Output the (X, Y) coordinate of the center of the cell containing the given text.  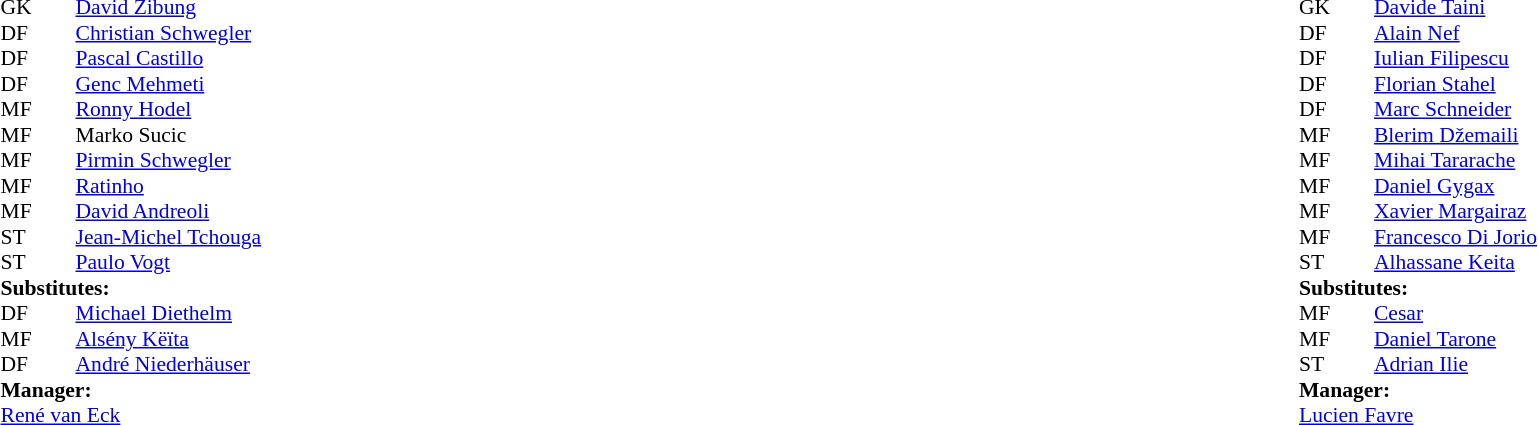
Michael Diethelm (169, 313)
Ratinho (169, 186)
Genc Mehmeti (169, 84)
André Niederhäuser (169, 365)
Alsény Këïta (169, 339)
Daniel Gygax (1456, 186)
Francesco Di Jorio (1456, 237)
Alhassane Keita (1456, 263)
Iulian Filipescu (1456, 59)
Adrian Ilie (1456, 365)
Pirmin Schwegler (169, 161)
Florian Stahel (1456, 84)
Marko Sucic (169, 135)
Mihai Tararache (1456, 161)
Jean-Michel Tchouga (169, 237)
Xavier Margairaz (1456, 211)
Ronny Hodel (169, 109)
Paulo Vogt (169, 263)
David Andreoli (169, 211)
Blerim Džemaili (1456, 135)
Christian Schwegler (169, 33)
Marc Schneider (1456, 109)
Daniel Tarone (1456, 339)
Cesar (1456, 313)
Alain Nef (1456, 33)
Pascal Castillo (169, 59)
